From the cell containing the given text, extract its center point as (X, Y) coordinate. 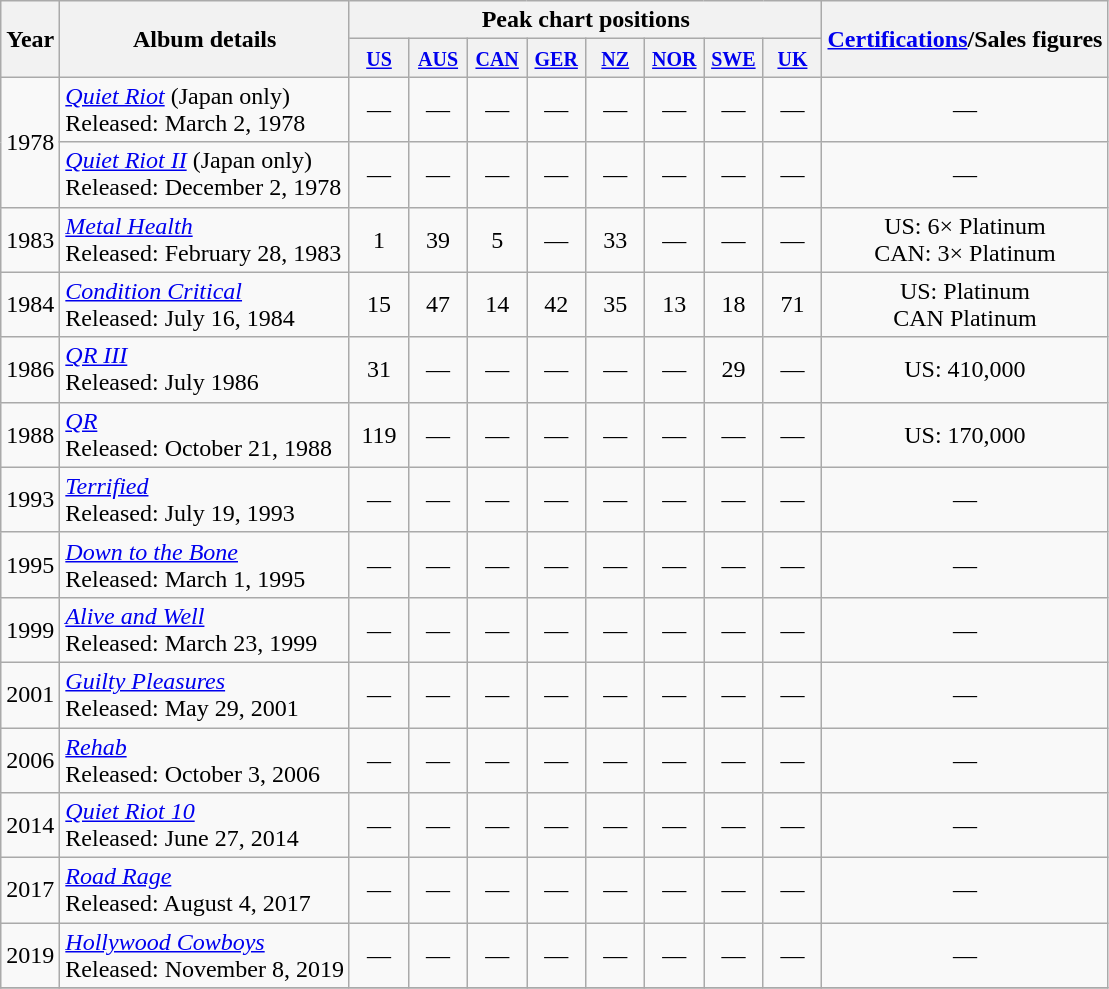
Certifications/Sales figures (965, 39)
1988 (30, 434)
13 (674, 304)
Quiet Riot (Japan only)Released: March 2, 1978 (205, 110)
AUS (438, 58)
2006 (30, 760)
1999 (30, 630)
2001 (30, 694)
35 (616, 304)
TerrifiedReleased: July 19, 1993 (205, 500)
39 (438, 240)
31 (378, 370)
2017 (30, 890)
NZ (616, 58)
5 (498, 240)
33 (616, 240)
18 (734, 304)
1995 (30, 564)
14 (498, 304)
UK (792, 58)
Peak chart positions (585, 20)
SWE (734, 58)
71 (792, 304)
US: Platinum CAN Platinum (965, 304)
2019 (30, 956)
119 (378, 434)
1 (378, 240)
1978 (30, 142)
Quiet Riot II (Japan only)Released: December 2, 1978 (205, 174)
1983 (30, 240)
47 (438, 304)
1993 (30, 500)
Alive and WellReleased: March 23, 1999 (205, 630)
QR IIIReleased: July 1986 (205, 370)
29 (734, 370)
Road RageReleased: August 4, 2017 (205, 890)
GER (556, 58)
CAN (498, 58)
Down to the BoneReleased: March 1, 1995 (205, 564)
Condition CriticalReleased: July 16, 1984 (205, 304)
1984 (30, 304)
US: 6× Platinum CAN: 3× Platinum (965, 240)
Guilty PleasuresReleased: May 29, 2001 (205, 694)
US: 170,000 (965, 434)
NOR (674, 58)
Album details (205, 39)
2014 (30, 826)
42 (556, 304)
US: 410,000 (965, 370)
Year (30, 39)
Hollywood CowboysReleased: November 8, 2019 (205, 956)
Quiet Riot 10Released: June 27, 2014 (205, 826)
15 (378, 304)
US (378, 58)
QRReleased: October 21, 1988 (205, 434)
1986 (30, 370)
RehabReleased: October 3, 2006 (205, 760)
Metal HealthReleased: February 28, 1983 (205, 240)
